Provide the [x, y] coordinate of the cell's center where the given text is located.  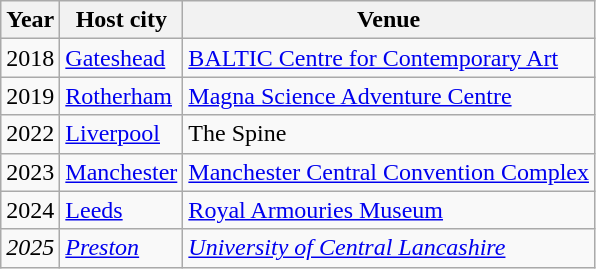
2019 [30, 96]
Venue [389, 20]
2022 [30, 134]
Year [30, 20]
2025 [30, 248]
Manchester [122, 172]
Liverpool [122, 134]
Leeds [122, 210]
The Spine [389, 134]
Preston [122, 248]
2023 [30, 172]
BALTIC Centre for Contemporary Art [389, 58]
Manchester Central Convention Complex [389, 172]
Gateshead [122, 58]
2024 [30, 210]
University of Central Lancashire [389, 248]
Rotherham [122, 96]
Host city [122, 20]
2018 [30, 58]
Royal Armouries Museum [389, 210]
Magna Science Adventure Centre [389, 96]
